Search for the cell housing the specified text and yield its (x, y) center coordinate. 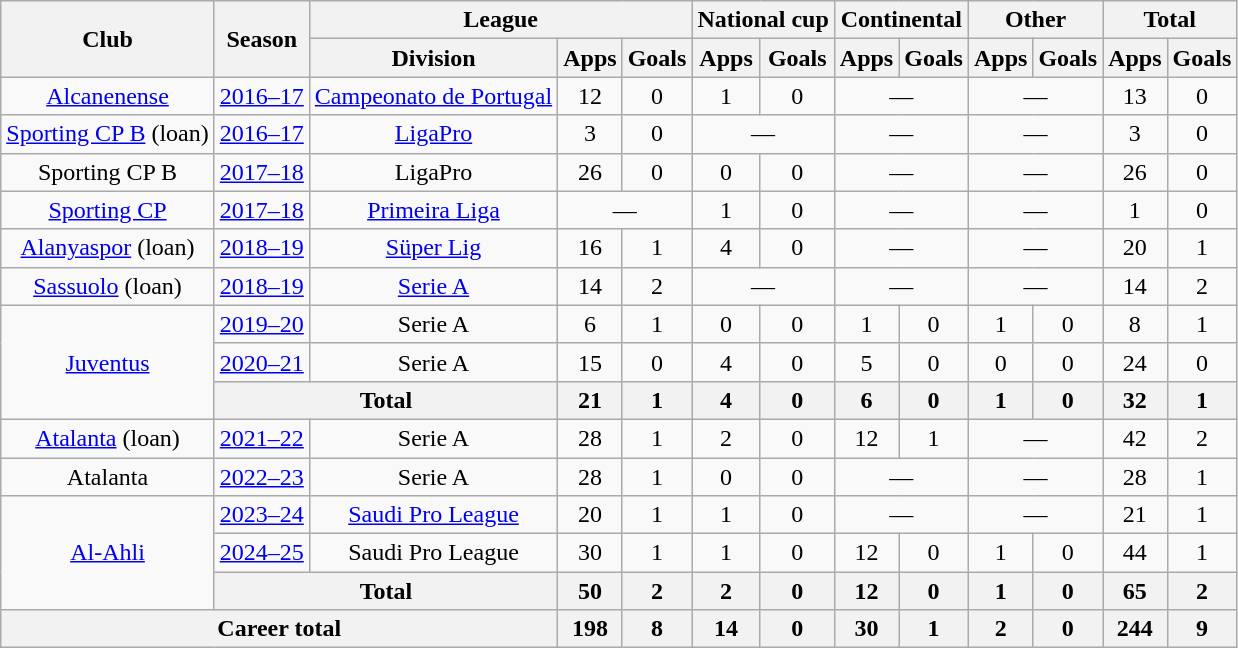
13 (1135, 96)
9 (1202, 629)
Career total (280, 629)
2021–22 (262, 438)
5 (866, 362)
42 (1135, 438)
Season (262, 39)
National cup (763, 20)
2022–23 (262, 477)
Al-Ahli (108, 553)
198 (590, 629)
Other (1035, 20)
Division (433, 58)
16 (590, 248)
Sassuolo (loan) (108, 286)
Juventus (108, 362)
44 (1135, 553)
Sporting CP (108, 210)
244 (1135, 629)
2019–20 (262, 324)
Alcanenense (108, 96)
Club (108, 39)
2020–21 (262, 362)
65 (1135, 591)
League (500, 20)
Atalanta (108, 477)
2023–24 (262, 515)
50 (590, 591)
Primeira Liga (433, 210)
Sporting CP B (loan) (108, 134)
Alanyaspor (loan) (108, 248)
Süper Lig (433, 248)
Sporting CP B (108, 172)
24 (1135, 362)
2024–25 (262, 553)
Campeonato de Portugal (433, 96)
32 (1135, 400)
Atalanta (loan) (108, 438)
15 (590, 362)
Continental (901, 20)
